Output the (x, y) coordinate of the center of the cell containing the given text.  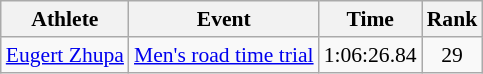
Men's road time trial (224, 55)
1:06:26.84 (370, 55)
29 (452, 55)
Rank (452, 19)
Eugert Zhupa (65, 55)
Event (224, 19)
Athlete (65, 19)
Time (370, 19)
